Provide the (x, y) coordinate of the cell's center where the given text is located.  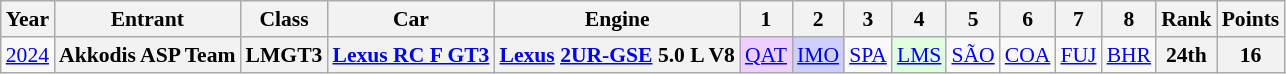
SÃO (972, 55)
IMO (818, 55)
4 (920, 19)
COA (1028, 55)
Engine (616, 19)
Akkodis ASP Team (147, 55)
LMGT3 (284, 55)
Entrant (147, 19)
Lexus RC F GT3 (410, 55)
3 (868, 19)
Car (410, 19)
6 (1028, 19)
BHR (1130, 55)
2024 (28, 55)
LMS (920, 55)
24th (1186, 55)
Class (284, 19)
5 (972, 19)
2 (818, 19)
8 (1130, 19)
1 (766, 19)
7 (1078, 19)
SPA (868, 55)
16 (1251, 55)
Year (28, 19)
QAT (766, 55)
FUJ (1078, 55)
Points (1251, 19)
Rank (1186, 19)
Lexus 2UR-GSE 5.0 L V8 (616, 55)
